Detect which cell encompasses the target text, then output its [x, y] center coordinate. 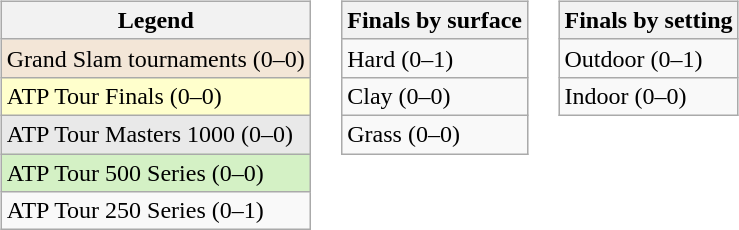
Outdoor (0–1) [648, 58]
Grand Slam tournaments (0–0) [156, 58]
Finals by setting [648, 20]
ATP Tour Finals (0–0) [156, 96]
ATP Tour 250 Series (0–1) [156, 211]
Legend [156, 20]
Grass (0–0) [435, 134]
Finals by surface [435, 20]
ATP Tour Masters 1000 (0–0) [156, 134]
Clay (0–0) [435, 96]
Indoor (0–0) [648, 96]
Hard (0–1) [435, 58]
ATP Tour 500 Series (0–0) [156, 173]
